Determine the (X, Y) coordinate at the center of the cell enclosing the given text.  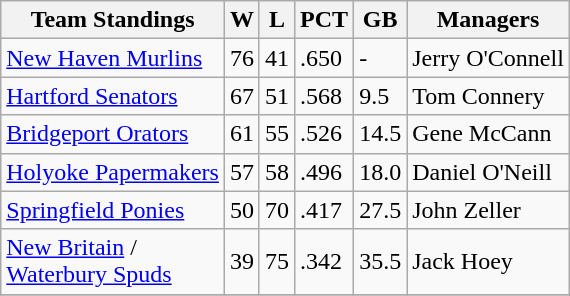
L (276, 20)
70 (276, 210)
35.5 (380, 262)
39 (242, 262)
51 (276, 96)
76 (242, 58)
18.0 (380, 172)
9.5 (380, 96)
50 (242, 210)
55 (276, 134)
.526 (324, 134)
PCT (324, 20)
Holyoke Papermakers (113, 172)
Managers (488, 20)
- (380, 58)
New Haven Murlins (113, 58)
75 (276, 262)
67 (242, 96)
Gene McCann (488, 134)
58 (276, 172)
57 (242, 172)
.650 (324, 58)
GB (380, 20)
.417 (324, 210)
61 (242, 134)
Jerry O'Connell (488, 58)
41 (276, 58)
27.5 (380, 210)
W (242, 20)
New Britain / Waterbury Spuds (113, 262)
.342 (324, 262)
.568 (324, 96)
Daniel O'Neill (488, 172)
Team Standings (113, 20)
.496 (324, 172)
14.5 (380, 134)
John Zeller (488, 210)
Tom Connery (488, 96)
Hartford Senators (113, 96)
Bridgeport Orators (113, 134)
Jack Hoey (488, 262)
Springfield Ponies (113, 210)
